For the text-containing cell, return its midpoint in [x, y] coordinate format. 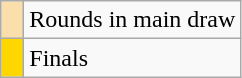
Rounds in main draw [132, 20]
Finals [132, 58]
